Return the (x, y) coordinate for the center point of the cell that contains the specified text.  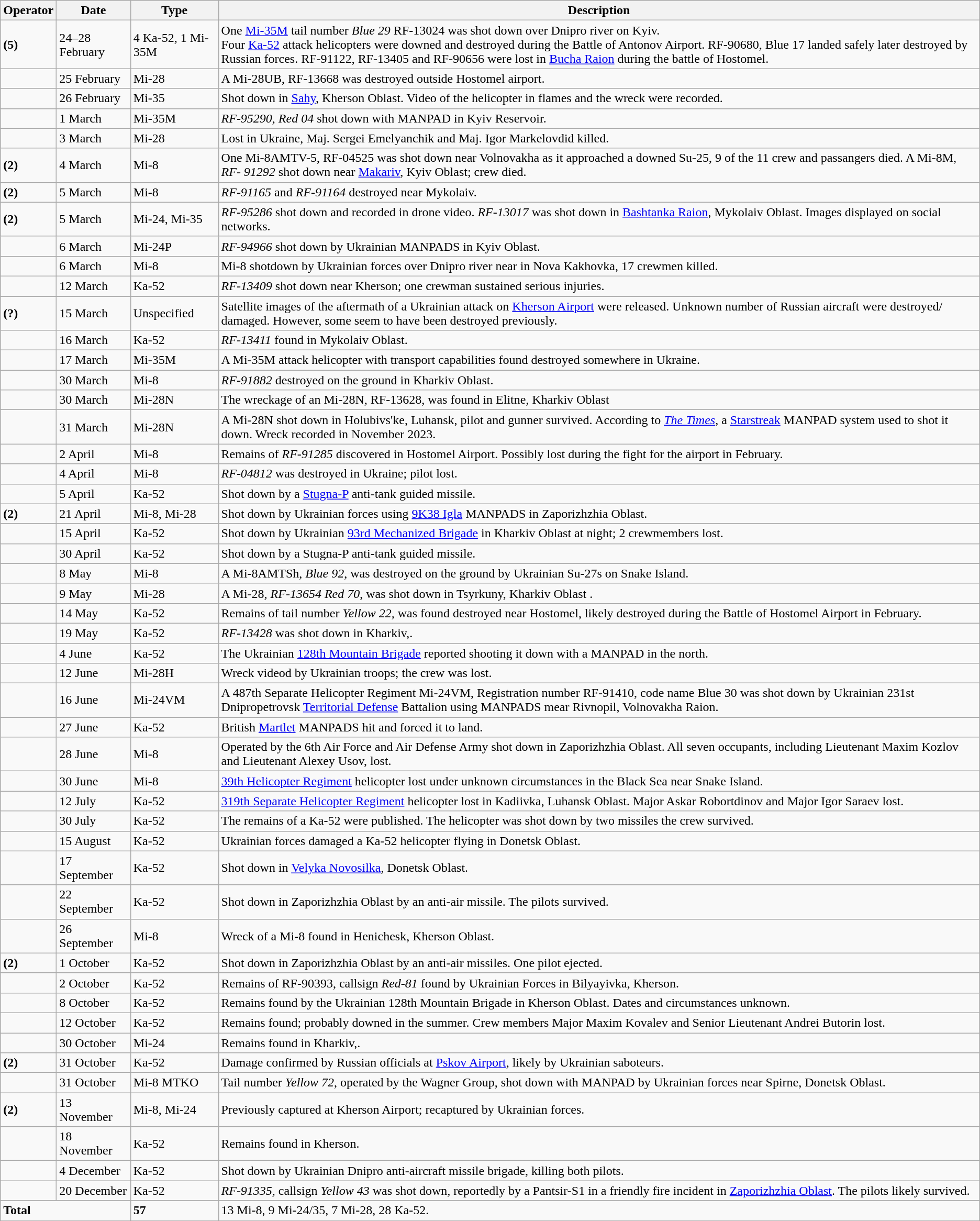
Description (599, 10)
Date (93, 10)
Operator (28, 10)
Mi-35 (174, 98)
25 February (93, 79)
Mi-24P (174, 246)
A Mi-8AMTSh, Blue 92, was destroyed on the ground by Ukrainian Su-27s on Snake Island. (599, 573)
RF-95286 shot down and recorded in drone video. RF-13017 was shot down in Bashtanka Raion, Mykolaiv Oblast. Images displayed on social networks. (599, 219)
21 April (93, 514)
1 October (93, 963)
12 June (93, 673)
Mi-28H (174, 673)
13 Mi-8, 9 Mi-24/35, 7 Mi-28, 28 Ka-52. (599, 1211)
9 May (93, 593)
Previously captured at Kherson Airport; recaptured by Ukrainian forces. (599, 1110)
RF-91165 and RF-91164 destroyed near Mykolaiv. (599, 192)
Remains found by the Ukrainian 128th Mountain Brigade in Kherson Oblast. Dates and circumstances unknown. (599, 1003)
4 Ka-52, 1 Mi-35M (174, 45)
15 April (93, 534)
Mi-8 MTKO (174, 1083)
18 November (93, 1144)
The remains of a Ka-52 were published. The helicopter was shot down by two missiles the crew survived. (599, 821)
3 March (93, 138)
20 December (93, 1191)
Wreck of a Mi-8 found in Henichesk, Kherson Oblast. (599, 936)
Unspecified (174, 313)
12 March (93, 286)
1 March (93, 118)
Mi-8, Mi-28 (174, 514)
57 (174, 1211)
13 November (93, 1110)
12 October (93, 1023)
Type (174, 10)
2 April (93, 454)
27 June (93, 727)
Shot down in Velyka Novosilka, Donetsk Oblast. (599, 868)
Shot down by Ukrainian 93rd Mechanized Brigade in Kharkiv Oblast at night; 2 crewmembers lost. (599, 534)
2 October (93, 983)
8 October (93, 1003)
15 March (93, 313)
Shot down in Sahy, Kherson Oblast. Video of the helicopter in flames and the wreck were recorded. (599, 98)
Lost in Ukraine, Maj. Sergei Emelyanchik and Maj. Igor Markelovdid killed. (599, 138)
4 December (93, 1171)
RF-04812 was destroyed in Ukraine; pilot lost. (599, 474)
22 September (93, 902)
Remains of tail number Yellow 22, was found destroyed near Hostomel, likely destroyed during the Battle of Hostomel Airport in February. (599, 613)
Mi-24VM (174, 701)
RF-13411 found in Mykolaiv Oblast. (599, 340)
8 May (93, 573)
24–28 February (93, 45)
Mi-8, Mi-24 (174, 1110)
The Ukrainian 128th Mountain Brigade reported shooting it down with a MANPAD in the north. (599, 653)
Mi-8 shotdown by Ukrainian forces over Dnipro river near in Nova Kakhovka, 17 crewmen killed. (599, 266)
Shot down in Zaporizhzhia Oblast by an anti-air missile. The pilots survived. (599, 902)
RF-91882 destroyed on the ground in Kharkiv Oblast. (599, 380)
4 April (93, 474)
12 July (93, 801)
Mi-24 (174, 1042)
30 October (93, 1042)
Remains of RF-90393, callsign Red-81 found by Ukrainian Forces in Bilyayivka, Kherson. (599, 983)
Wreck videod by Ukrainian troops; the crew was lost. (599, 673)
RF-95290, Red 04 shot down with MANPAD in Kyiv Reservoir. (599, 118)
Tail number Yellow 72, operated by the Wagner Group, shot down with MANPAD by Ukrainian forces near Spirne, Donetsk Oblast. (599, 1083)
17 September (93, 868)
4 March (93, 165)
(?) (28, 313)
19 May (93, 633)
The wreckage of an Mi-28N, RF-13628, was found in Elitne, Kharkiv Oblast (599, 400)
British Martlet MANPADS hit and forced it to land. (599, 727)
Total (66, 1211)
39th Helicopter Regiment helicopter lost under unknown circumstances in the Black Sea near Snake Island. (599, 781)
26 February (93, 98)
15 August (93, 841)
A Mi-28, RF-13654 Red 70, was shot down in Tsyrkuny, Kharkiv Oblast . (599, 593)
30 April (93, 553)
Remains of RF-91285 discovered in Hostomel Airport. Possibly lost during the fight for the airport in February. (599, 454)
26 September (93, 936)
Mi-24, Mi-35 (174, 219)
A Mi-35M attack helicopter with transport capabilities found destroyed somewhere in Ukraine. (599, 360)
Remains found in Kharkiv,. (599, 1042)
16 March (93, 340)
5 April (93, 494)
RF-13428 was shot down in Kharkiv,. (599, 633)
319th Separate Helicopter Regiment helicopter lost in Kadiivka, Luhansk Oblast. Major Askar Robortdinov and Major Igor Saraev lost. (599, 801)
Ukrainian forces damaged a Ka-52 helicopter flying in Donetsk Oblast. (599, 841)
Remains found in Kherson. (599, 1144)
Shot down by Ukrainian forces using 9K38 Igla MANPADS in Zaporizhzhia Oblast. (599, 514)
28 June (93, 754)
17 March (93, 360)
14 May (93, 613)
30 June (93, 781)
Shot down in Zaporizhzhia Oblast by an anti-air missiles. One pilot ejected. (599, 963)
A Mi-28UB, RF-13668 was destroyed outside Hostomel airport. (599, 79)
(5) (28, 45)
4 June (93, 653)
16 June (93, 701)
RF-94966 shot down by Ukrainian MANPADS in Kyiv Oblast. (599, 246)
Shot down by Ukrainian Dnipro anti-aircraft missile brigade, killing both pilots. (599, 1171)
RF-13409 shot down near Kherson; one crewman sustained serious injuries. (599, 286)
Remains found; probably downed in the summer. Crew members Major Maxim Kovalev and Senior Lieutenant Andrei Butorin lost. (599, 1023)
Damage confirmed by Russian officials at Pskov Airport, likely by Ukrainian saboteurs. (599, 1063)
31 March (93, 427)
30 July (93, 821)
